Pinpoint the cell where the given text exists, returning its [X, Y] midpoint coordinate. 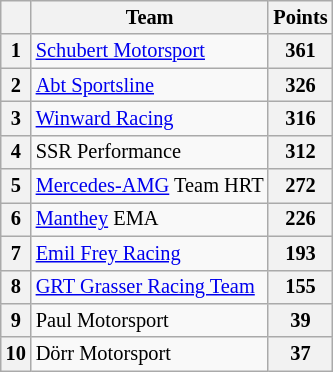
361 [300, 51]
Mercedes-AMG Team HRT [150, 186]
6 [16, 219]
GRT Grasser Racing Team [150, 287]
Dörr Motorsport [150, 354]
5 [16, 186]
155 [300, 287]
8 [16, 287]
10 [16, 354]
1 [16, 51]
272 [300, 186]
39 [300, 320]
9 [16, 320]
Winward Racing [150, 118]
193 [300, 253]
Points [300, 17]
316 [300, 118]
Paul Motorsport [150, 320]
226 [300, 219]
2 [16, 85]
7 [16, 253]
Team [150, 17]
Emil Frey Racing [150, 253]
Manthey EMA [150, 219]
4 [16, 152]
Schubert Motorsport [150, 51]
37 [300, 354]
Abt Sportsline [150, 85]
SSR Performance [150, 152]
326 [300, 85]
3 [16, 118]
312 [300, 152]
